Capture the cell that displays the provided text and extract its [X, Y] central coordinate. 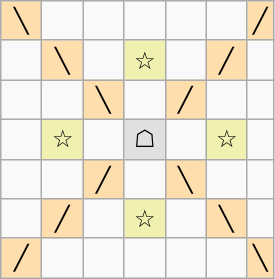
☖ [144, 139]
